Determine the (x, y) coordinate at the center of the cell enclosing the given text.  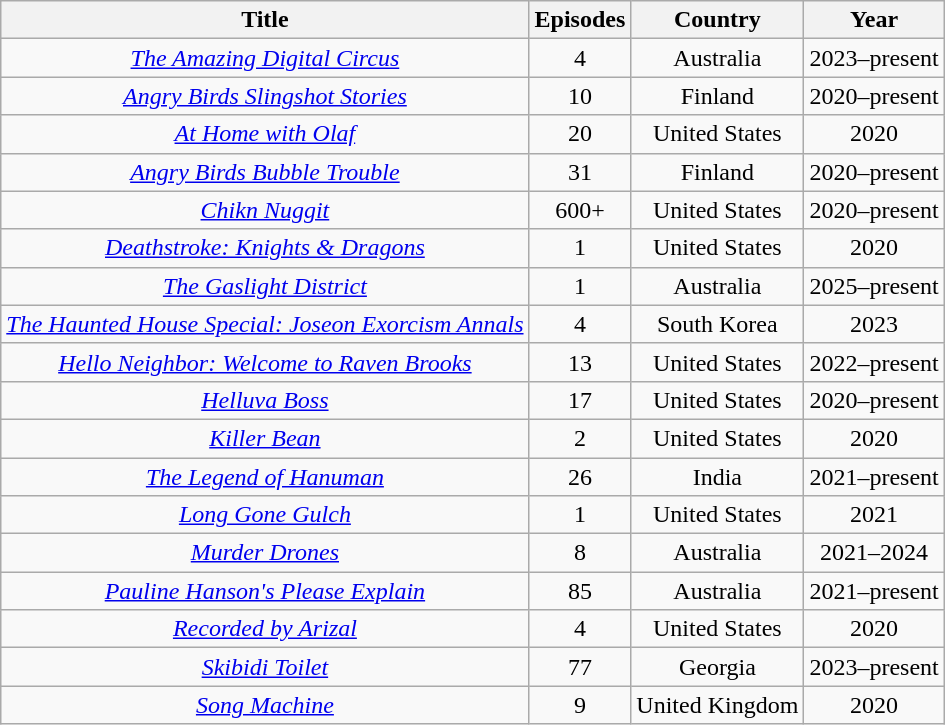
Long Gone Gulch (265, 515)
2025–present (874, 286)
2 (580, 438)
20 (580, 134)
Killer Bean (265, 438)
9 (580, 705)
Year (874, 20)
2023 (874, 324)
8 (580, 553)
Murder Drones (265, 553)
Angry Birds Bubble Trouble (265, 172)
Title (265, 20)
The Gaslight District (265, 286)
South Korea (718, 324)
600+ (580, 210)
The Haunted House Special: Joseon Exorcism Annals (265, 324)
13 (580, 362)
Helluva Boss (265, 400)
77 (580, 667)
Hello Neighbor: Welcome to Raven Brooks (265, 362)
United Kingdom (718, 705)
Episodes (580, 20)
85 (580, 591)
The Amazing Digital Circus (265, 58)
2022–present (874, 362)
2021 (874, 515)
26 (580, 477)
31 (580, 172)
Georgia (718, 667)
At Home with Olaf (265, 134)
Skibidi Toilet (265, 667)
Country (718, 20)
10 (580, 96)
Song Machine (265, 705)
Pauline Hanson's Please Explain (265, 591)
The Legend of Hanuman (265, 477)
2021–2024 (874, 553)
Chikn Nuggit (265, 210)
17 (580, 400)
India (718, 477)
Angry Birds Slingshot Stories (265, 96)
Deathstroke: Knights & Dragons (265, 248)
Recorded by Arizal (265, 629)
